Locate the cell with the specified text and output its [x, y] center coordinate. 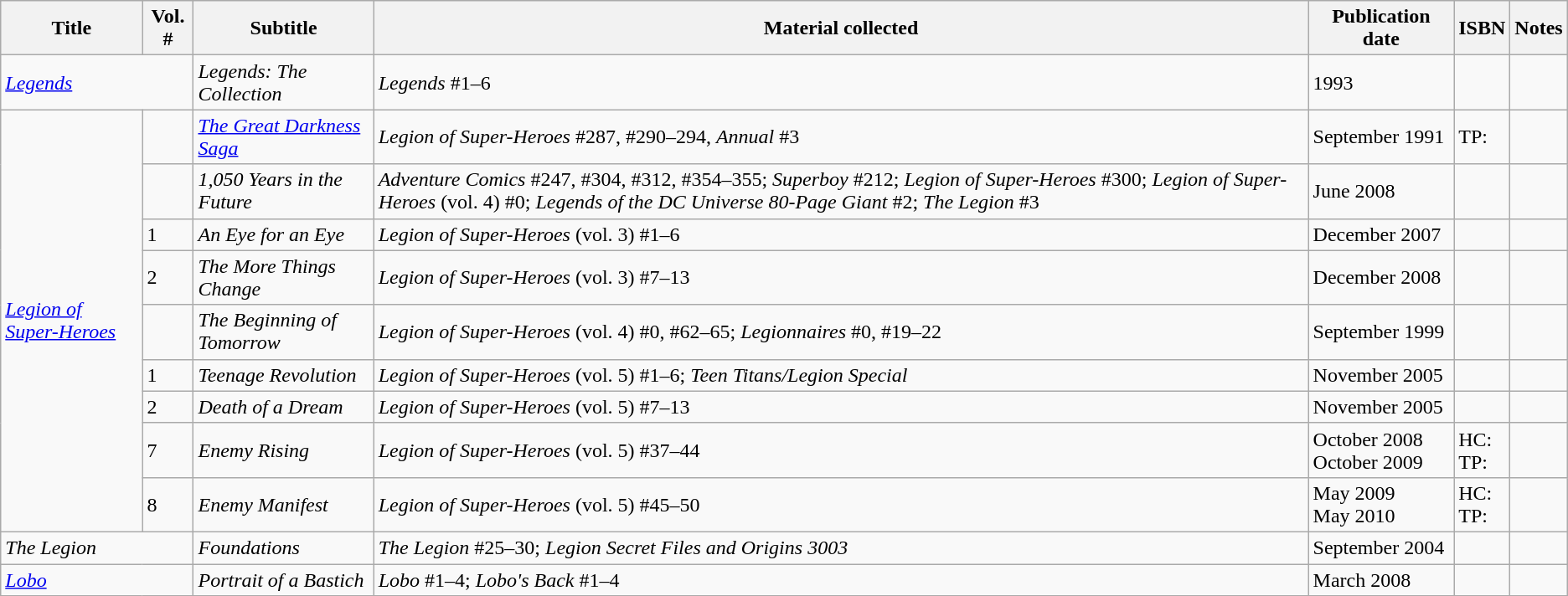
Legion of Super-Heroes (vol. 5) #37–44 [841, 450]
Legion of Super-Heroes [72, 321]
Teenage Revolution [283, 375]
ISBN [1483, 28]
September 1991 [1381, 137]
Publication date [1381, 28]
The Great Darkness Saga [283, 137]
1993 [1381, 82]
Subtitle [283, 28]
Legion of Super-Heroes #287, #290–294, Annual #3 [841, 137]
Lobo [97, 580]
Legion of Super-Heroes (vol. 5) #45–50 [841, 504]
Legion of Super-Heroes (vol. 3) #1–6 [841, 234]
December 2007 [1381, 234]
Vol. # [168, 28]
December 2008 [1381, 278]
Foundations [283, 547]
Material collected [841, 28]
Title [72, 28]
The Legion #25–30; Legion Secret Files and Origins 3003 [841, 547]
Legion of Super-Heroes (vol. 3) #7–13 [841, 278]
Legion of Super-Heroes (vol. 5) #7–13 [841, 407]
September 1999 [1381, 331]
Legends [97, 82]
The Beginning of Tomorrow [283, 331]
8 [168, 504]
Portrait of a Bastich [283, 580]
Legends #1–6 [841, 82]
Legion of Super-Heroes (vol. 4) #0, #62–65; Legionnaires #0, #19–22 [841, 331]
Enemy Rising [283, 450]
Lobo #1–4; Lobo's Back #1–4 [841, 580]
TP: [1483, 137]
May 2009May 2010 [1381, 504]
The More Things Change [283, 278]
October 2008October 2009 [1381, 450]
1,050 Years in the Future [283, 191]
Death of a Dream [283, 407]
Notes [1539, 28]
An Eye for an Eye [283, 234]
September 2004 [1381, 547]
June 2008 [1381, 191]
Legends: The Collection [283, 82]
Legion of Super-Heroes (vol. 5) #1–6; Teen Titans/Legion Special [841, 375]
March 2008 [1381, 580]
7 [168, 450]
Enemy Manifest [283, 504]
The Legion [97, 547]
